Identify which cell holds the provided text, then report its [X, Y] central coordinate. 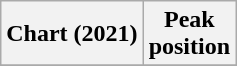
Peakposition [189, 34]
Chart (2021) [72, 34]
